Identify which cell holds the provided text, then report its [X, Y] central coordinate. 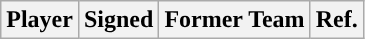
Ref. [336, 20]
Player [40, 20]
Signed [118, 20]
Former Team [234, 20]
